Capture the cell that displays the provided text and extract its (X, Y) central coordinate. 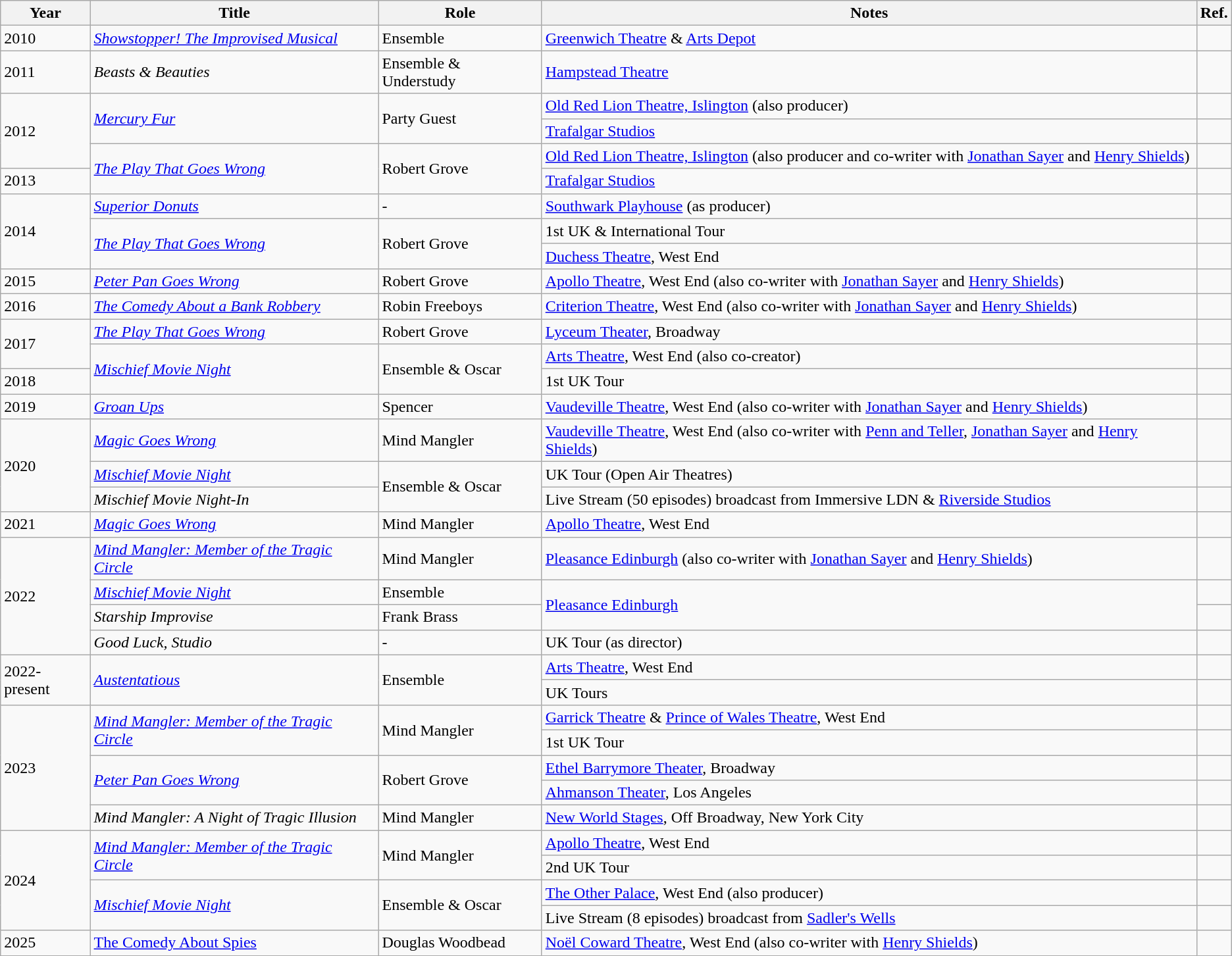
Robin Freeboys (460, 306)
Notes (869, 13)
Pleasance Edinburgh (also co-writer with Jonathan Sayer and Henry Shields) (869, 558)
Mercury Fur (234, 118)
Arts Theatre, West End (also co-creator) (869, 357)
2020 (45, 466)
Showstopper! The Improvised Musical (234, 38)
Good Luck, Studio (234, 642)
2010 (45, 38)
Old Red Lion Theatre, Islington (also producer) (869, 106)
2011 (45, 72)
Apollo Theatre, West End (also co-writer with Jonathan Sayer and Henry Shields) (869, 281)
Superior Donuts (234, 206)
Ensemble & Understudy (460, 72)
Ethel Barrymore Theater, Broadway (869, 768)
Frank Brass (460, 617)
Mischief Movie Night-In (234, 499)
Austentatious (234, 680)
Greenwich Theatre & Arts Depot (869, 38)
UK Tour (as director) (869, 642)
Ahmanson Theater, Los Angeles (869, 793)
2025 (45, 943)
Beasts & Beauties (234, 72)
Vaudeville Theatre, West End (also co-writer with Jonathan Sayer and Henry Shields) (869, 407)
Year (45, 13)
Ref. (1214, 13)
Spencer (460, 407)
Role (460, 13)
Arts Theatre, West End (869, 667)
Lyceum Theater, Broadway (869, 331)
Title (234, 13)
New World Stages, Off Broadway, New York City (869, 818)
Party Guest (460, 118)
Old Red Lion Theatre, Islington (also producer and co-writer with Jonathan Sayer and Henry Shields) (869, 156)
Pleasance Edinburgh (869, 605)
2013 (45, 181)
Douglas Woodbead (460, 943)
UK Tours (869, 692)
1st UK & International Tour (869, 231)
2012 (45, 131)
Starship Improvise (234, 617)
Live Stream (50 episodes) broadcast from Immersive LDN & Riverside Studios (869, 499)
Mind Mangler: A Night of Tragic Illusion (234, 818)
Noël Coward Theatre, West End (also co-writer with Henry Shields) (869, 943)
Hampstead Theatre (869, 72)
Garrick Theatre & Prince of Wales Theatre, West End (869, 717)
Vaudeville Theatre, West End (also co-writer with Penn and Teller, Jonathan Sayer and Henry Shields) (869, 441)
2017 (45, 343)
2023 (45, 767)
2nd UK Tour (869, 868)
Groan Ups (234, 407)
2021 (45, 524)
2014 (45, 231)
2022 (45, 596)
2018 (45, 382)
Southwark Playhouse (as producer) (869, 206)
The Other Palace, West End (also producer) (869, 893)
UK Tour (Open Air Theatres) (869, 474)
2022-present (45, 680)
The Comedy About Spies (234, 943)
The Comedy About a Bank Robbery (234, 306)
Live Stream (8 episodes) broadcast from Sadler's Wells (869, 918)
Duchess Theatre, West End (869, 256)
2016 (45, 306)
2019 (45, 407)
2015 (45, 281)
2024 (45, 880)
Criterion Theatre, West End (also co-writer with Jonathan Sayer and Henry Shields) (869, 306)
